Find where the given text appears and provide that cell's center as (x, y) coordinate. 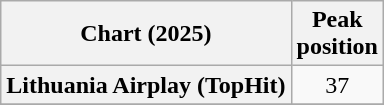
Lithuania Airplay (TopHit) (146, 85)
37 (337, 85)
Chart (2025) (146, 34)
Peakposition (337, 34)
